Return (X, Y) of the center of cell containing provided text 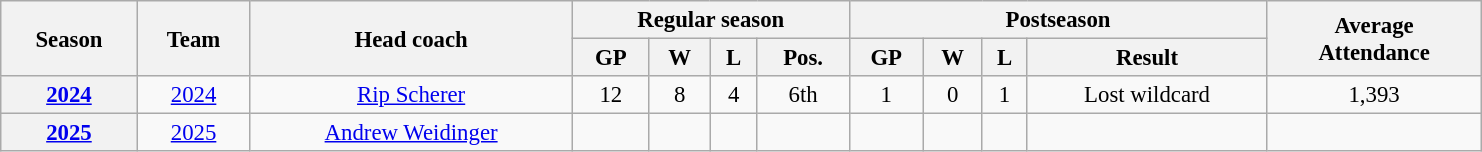
Postseason (1058, 20)
0 (952, 95)
Pos. (803, 58)
Regular season (710, 20)
Rip Scherer (411, 95)
1,393 (1374, 95)
Team (194, 38)
Season (69, 38)
4 (734, 95)
Andrew Weidinger (411, 133)
Lost wildcard (1147, 95)
8 (680, 95)
Average Attendance (1374, 38)
Result (1147, 58)
Head coach (411, 38)
12 (610, 95)
6th (803, 95)
